Determine the [x, y] coordinate at the center of the cell enclosing the given text.  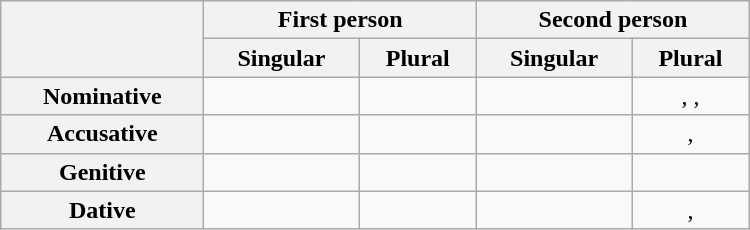
Second person [614, 20]
First person [340, 20]
Accusative [102, 134]
, , [691, 96]
Nominative [102, 96]
Dative [102, 210]
Genitive [102, 172]
